Locate the cell with the specified text and output its (X, Y) center coordinate. 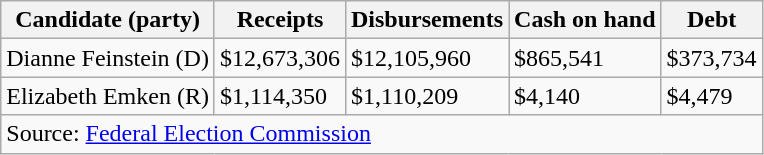
Receipts (280, 20)
Dianne Feinstein (D) (108, 58)
$4,140 (585, 96)
$865,541 (585, 58)
$12,105,960 (426, 58)
$4,479 (712, 96)
Elizabeth Emken (R) (108, 96)
Candidate (party) (108, 20)
$12,673,306 (280, 58)
$1,114,350 (280, 96)
$373,734 (712, 58)
Debt (712, 20)
Disbursements (426, 20)
Cash on hand (585, 20)
Source: Federal Election Commission (382, 134)
$1,110,209 (426, 96)
